Return the [X, Y] coordinate for the center point of the cell that contains the specified text.  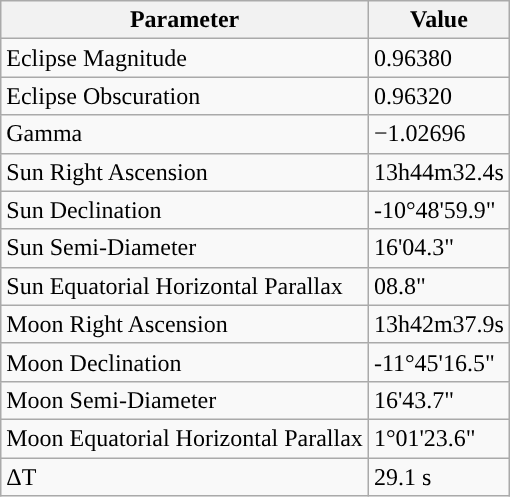
-10°48'59.9" [438, 210]
Sun Equatorial Horizontal Parallax [185, 286]
Sun Right Ascension [185, 172]
16'04.3" [438, 248]
08.8" [438, 286]
0.96380 [438, 58]
Moon Semi-Diameter [185, 400]
1°01'23.6" [438, 438]
16'43.7" [438, 400]
13h44m32.4s [438, 172]
Moon Declination [185, 362]
29.1 s [438, 477]
-11°45'16.5" [438, 362]
Eclipse Magnitude [185, 58]
Gamma [185, 134]
13h42m37.9s [438, 324]
ΔT [185, 477]
Value [438, 20]
Moon Right Ascension [185, 324]
Sun Semi-Diameter [185, 248]
Eclipse Obscuration [185, 96]
0.96320 [438, 96]
Parameter [185, 20]
−1.02696 [438, 134]
Sun Declination [185, 210]
Moon Equatorial Horizontal Parallax [185, 438]
